Search for the cell housing the specified text and yield its [X, Y] center coordinate. 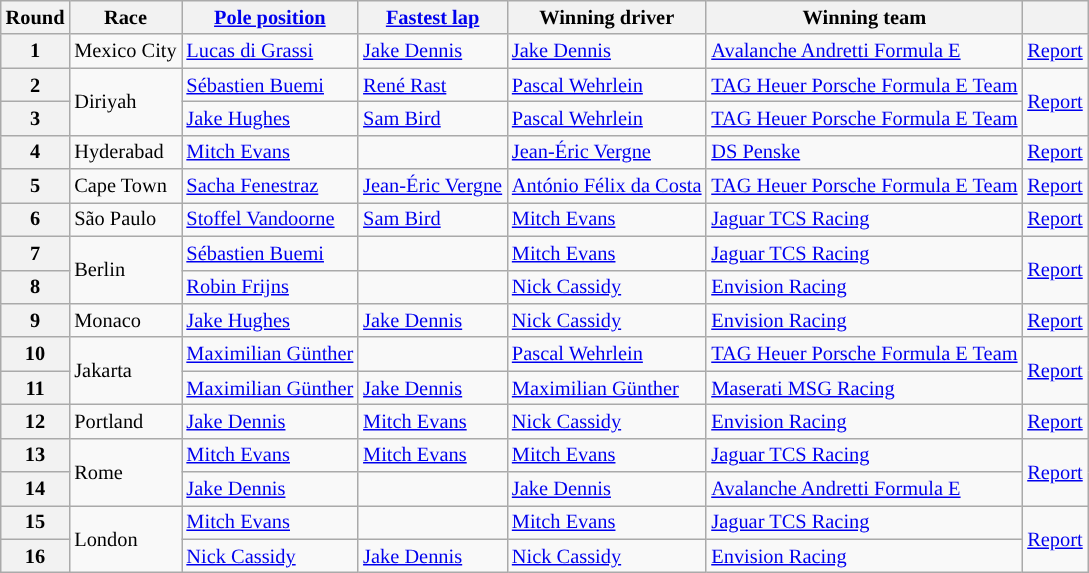
DS Penske [864, 152]
3 [36, 118]
Berlin [125, 270]
13 [36, 455]
Rome [125, 472]
Robin Frijns [270, 287]
Fastest lap [432, 17]
Stoffel Vandoorne [270, 219]
Maserati MSG Racing [864, 388]
Cape Town [125, 186]
Winning driver [606, 17]
16 [36, 556]
Race [125, 17]
Round [36, 17]
Monaco [125, 320]
10 [36, 354]
António Félix da Costa [606, 186]
15 [36, 522]
Sacha Fenestraz [270, 186]
São Paulo [125, 219]
11 [36, 388]
Diriyah [125, 102]
12 [36, 421]
Lucas di Grassi [270, 51]
Mexico City [125, 51]
Jakarta [125, 370]
Hyderabad [125, 152]
2 [36, 85]
6 [36, 219]
Winning team [864, 17]
1 [36, 51]
Portland [125, 421]
London [125, 538]
5 [36, 186]
René Rast [432, 85]
8 [36, 287]
14 [36, 489]
7 [36, 253]
Pole position [270, 17]
9 [36, 320]
4 [36, 152]
